Pinpoint the cell where the given text exists, returning its (X, Y) midpoint coordinate. 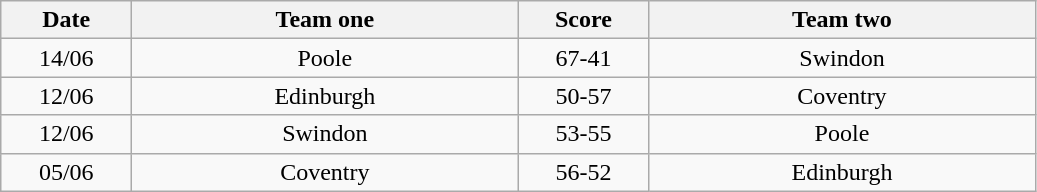
67-41 (584, 58)
05/06 (66, 172)
Score (584, 20)
Date (66, 20)
14/06 (66, 58)
50-57 (584, 96)
56-52 (584, 172)
Team one (325, 20)
Team two (842, 20)
53-55 (584, 134)
